Pinpoint the cell where the given text exists, returning its [x, y] midpoint coordinate. 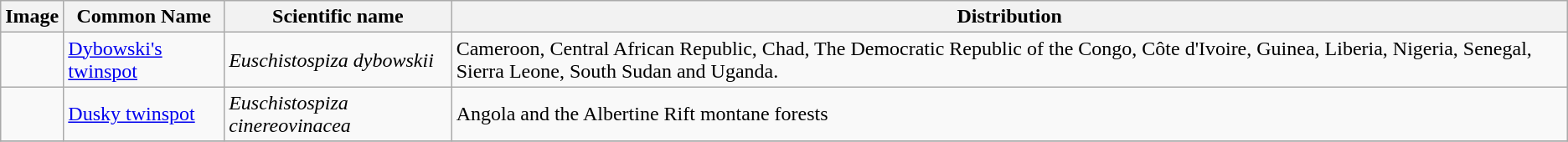
Common Name [144, 17]
Euschistospiza cinereovinacea [338, 114]
Distribution [1009, 17]
Euschistospiza dybowskii [338, 60]
Angola and the Albertine Rift montane forests [1009, 114]
Image [32, 17]
Scientific name [338, 17]
Dusky twinspot [144, 114]
Dybowski's twinspot [144, 60]
